Identify which cell holds the provided text, then report its [X, Y] central coordinate. 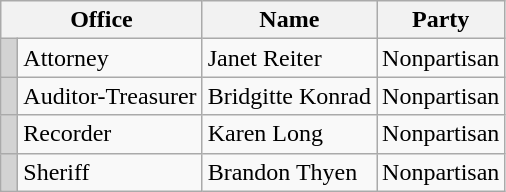
Office [102, 20]
Sheriff [110, 172]
Brandon Thyen [289, 172]
Party [441, 20]
Name [289, 20]
Janet Reiter [289, 58]
Bridgitte Konrad [289, 96]
Auditor-Treasurer [110, 96]
Recorder [110, 134]
Attorney [110, 58]
Karen Long [289, 134]
